Pinpoint the cell where the given text exists, returning its (x, y) midpoint coordinate. 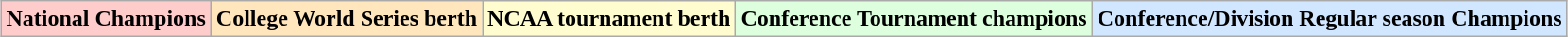
Conference Tournament champions (914, 19)
National Champions (106, 19)
Conference/Division Regular season Champions (1330, 19)
College World Series berth (346, 19)
NCAA tournament berth (609, 19)
